Find where the given text appears and provide that cell's center as [x, y] coordinate. 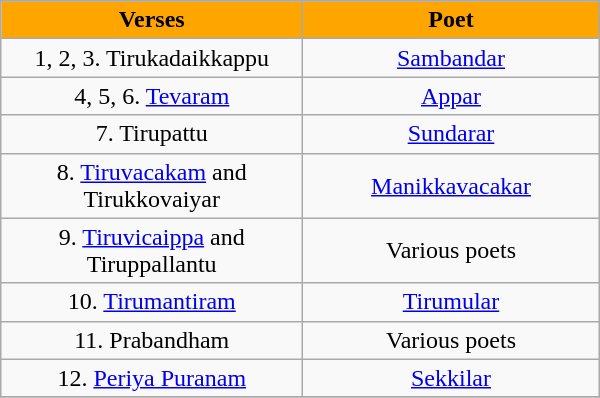
Appar [452, 96]
Tirumular [452, 302]
11. Prabandham [152, 340]
Sundarar [452, 134]
1, 2, 3. Tirukadaikkappu [152, 58]
Poet [452, 20]
12. Periya Puranam [152, 378]
10. Tirumantiram [152, 302]
4, 5, 6. Tevaram [152, 96]
8. Tiruvacakam and Tirukkovaiyar [152, 186]
Manikkavacakar [452, 186]
Verses [152, 20]
9. Tiruvicaippa and Tiruppallantu [152, 250]
Sekkilar [452, 378]
Sambandar [452, 58]
7. Tirupattu [152, 134]
